Find where the given text appears and provide that cell's center as [x, y] coordinate. 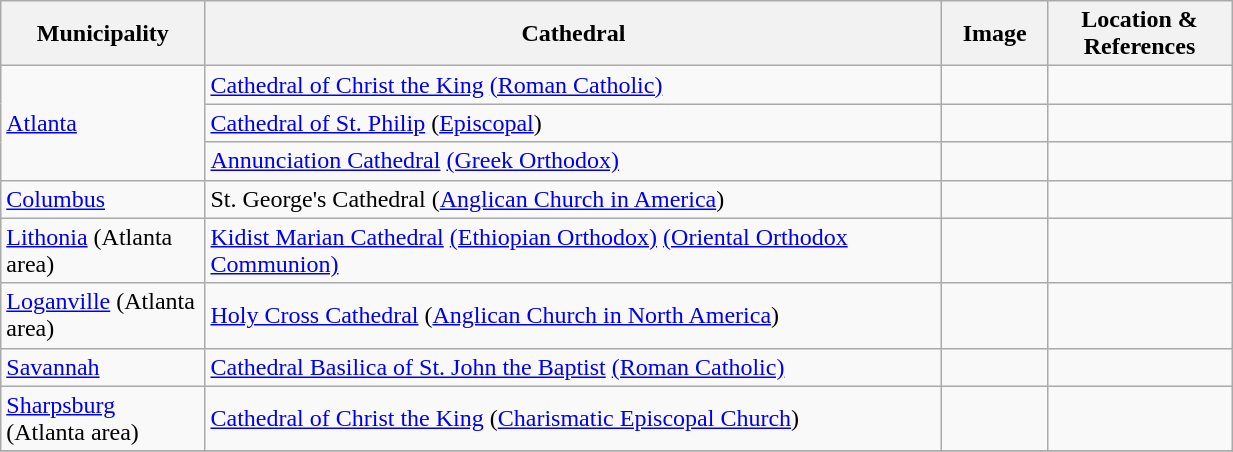
Cathedral of Christ the King (Charismatic Episcopal Church) [574, 418]
Savannah [103, 367]
Holy Cross Cathedral (Anglican Church in North America) [574, 316]
Annunciation Cathedral (Greek Orthodox) [574, 161]
Columbus [103, 199]
Lithonia (Atlanta area) [103, 250]
Municipality [103, 34]
Kidist Marian Cathedral (Ethiopian Orthodox) (Oriental Orthodox Communion) [574, 250]
Sharpsburg (Atlanta area) [103, 418]
Cathedral Basilica of St. John the Baptist (Roman Catholic) [574, 367]
Location & References [1139, 34]
St. George's Cathedral (Anglican Church in America) [574, 199]
Cathedral of Christ the King (Roman Catholic) [574, 85]
Cathedral [574, 34]
Cathedral of St. Philip (Episcopal) [574, 123]
Loganville (Atlanta area) [103, 316]
Atlanta [103, 123]
Image [995, 34]
